Determine the (x, y) coordinate at the center of the cell enclosing the given text.  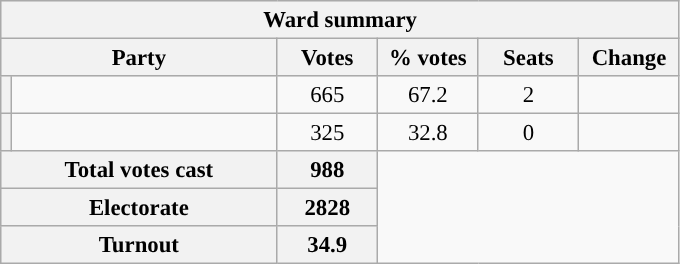
2828 (328, 208)
Votes (328, 58)
% votes (428, 58)
Electorate (139, 208)
Total votes cast (139, 170)
988 (328, 170)
34.9 (328, 245)
Ward summary (340, 20)
2 (528, 95)
Turnout (139, 245)
67.2 (428, 95)
0 (528, 133)
Change (630, 58)
Party (139, 58)
325 (328, 133)
665 (328, 95)
32.8 (428, 133)
Seats (528, 58)
